Find where the given text appears and provide that cell's center as (x, y) coordinate. 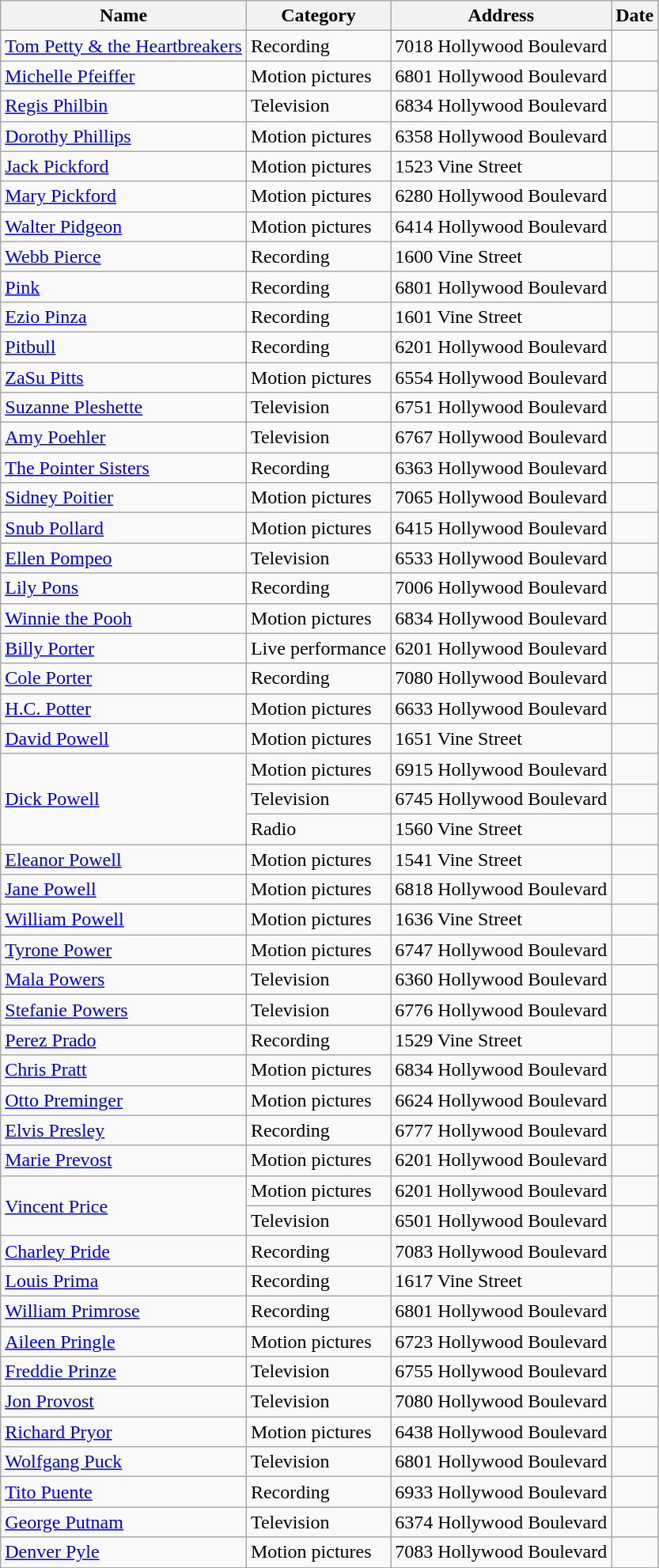
6723 Hollywood Boulevard (502, 1342)
6624 Hollywood Boulevard (502, 1100)
6280 Hollywood Boulevard (502, 196)
6358 Hollywood Boulevard (502, 136)
6360 Hollywood Boulevard (502, 980)
7006 Hollywood Boulevard (502, 588)
7018 Hollywood Boulevard (502, 46)
Dorothy Phillips (123, 136)
6777 Hollywood Boulevard (502, 1130)
6776 Hollywood Boulevard (502, 1010)
Sidney Poitier (123, 498)
1541 Vine Street (502, 859)
1600 Vine Street (502, 256)
Vincent Price (123, 1205)
6438 Hollywood Boulevard (502, 1432)
6745 Hollywood Boulevard (502, 799)
Ezio Pinza (123, 317)
Snub Pollard (123, 528)
Ellen Pompeo (123, 558)
Suzanne Pleshette (123, 408)
Pitbull (123, 347)
1617 Vine Street (502, 1281)
Tito Puente (123, 1492)
6501 Hollywood Boulevard (502, 1221)
Webb Pierce (123, 256)
William Primrose (123, 1311)
Mary Pickford (123, 196)
Jane Powell (123, 890)
6633 Hollywood Boulevard (502, 708)
6374 Hollywood Boulevard (502, 1522)
Winnie the Pooh (123, 618)
Radio (318, 829)
Louis Prima (123, 1281)
Perez Prado (123, 1040)
Chris Pratt (123, 1070)
1523 Vine Street (502, 166)
David Powell (123, 738)
Otto Preminger (123, 1100)
7065 Hollywood Boulevard (502, 498)
1636 Vine Street (502, 920)
Date (634, 16)
6755 Hollywood Boulevard (502, 1372)
6414 Hollywood Boulevard (502, 226)
6554 Hollywood Boulevard (502, 378)
1651 Vine Street (502, 738)
Name (123, 16)
1601 Vine Street (502, 317)
1529 Vine Street (502, 1040)
Wolfgang Puck (123, 1462)
Jon Provost (123, 1402)
ZaSu Pitts (123, 378)
1560 Vine Street (502, 829)
Mala Powers (123, 980)
6533 Hollywood Boulevard (502, 558)
Category (318, 16)
Denver Pyle (123, 1552)
Michelle Pfeiffer (123, 76)
Regis Philbin (123, 106)
6751 Hollywood Boulevard (502, 408)
Tyrone Power (123, 950)
Amy Poehler (123, 438)
Richard Pryor (123, 1432)
6933 Hollywood Boulevard (502, 1492)
6415 Hollywood Boulevard (502, 528)
Live performance (318, 648)
Walter Pidgeon (123, 226)
6363 Hollywood Boulevard (502, 468)
Billy Porter (123, 648)
6747 Hollywood Boulevard (502, 950)
H.C. Potter (123, 708)
Address (502, 16)
Eleanor Powell (123, 859)
William Powell (123, 920)
Aileen Pringle (123, 1342)
Jack Pickford (123, 166)
Stefanie Powers (123, 1010)
The Pointer Sisters (123, 468)
Freddie Prinze (123, 1372)
Lily Pons (123, 588)
Tom Petty & the Heartbreakers (123, 46)
Dick Powell (123, 799)
6767 Hollywood Boulevard (502, 438)
Cole Porter (123, 678)
Charley Pride (123, 1251)
6818 Hollywood Boulevard (502, 890)
Elvis Presley (123, 1130)
George Putnam (123, 1522)
Marie Prevost (123, 1160)
6915 Hollywood Boulevard (502, 769)
Pink (123, 287)
